From the cell containing the given text, extract its center point as [x, y] coordinate. 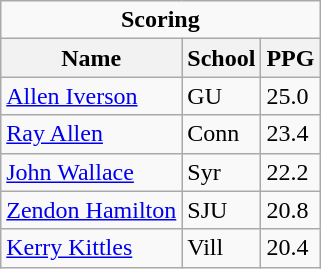
PPG [290, 58]
25.0 [290, 96]
SJU [222, 210]
Zendon Hamilton [92, 210]
Syr [222, 172]
Scoring [160, 20]
School [222, 58]
22.2 [290, 172]
Vill [222, 248]
Conn [222, 134]
Allen Iverson [92, 96]
Ray Allen [92, 134]
GU [222, 96]
20.4 [290, 248]
Kerry Kittles [92, 248]
20.8 [290, 210]
Name [92, 58]
John Wallace [92, 172]
23.4 [290, 134]
